Find where the given text appears and provide that cell's center as (x, y) coordinate. 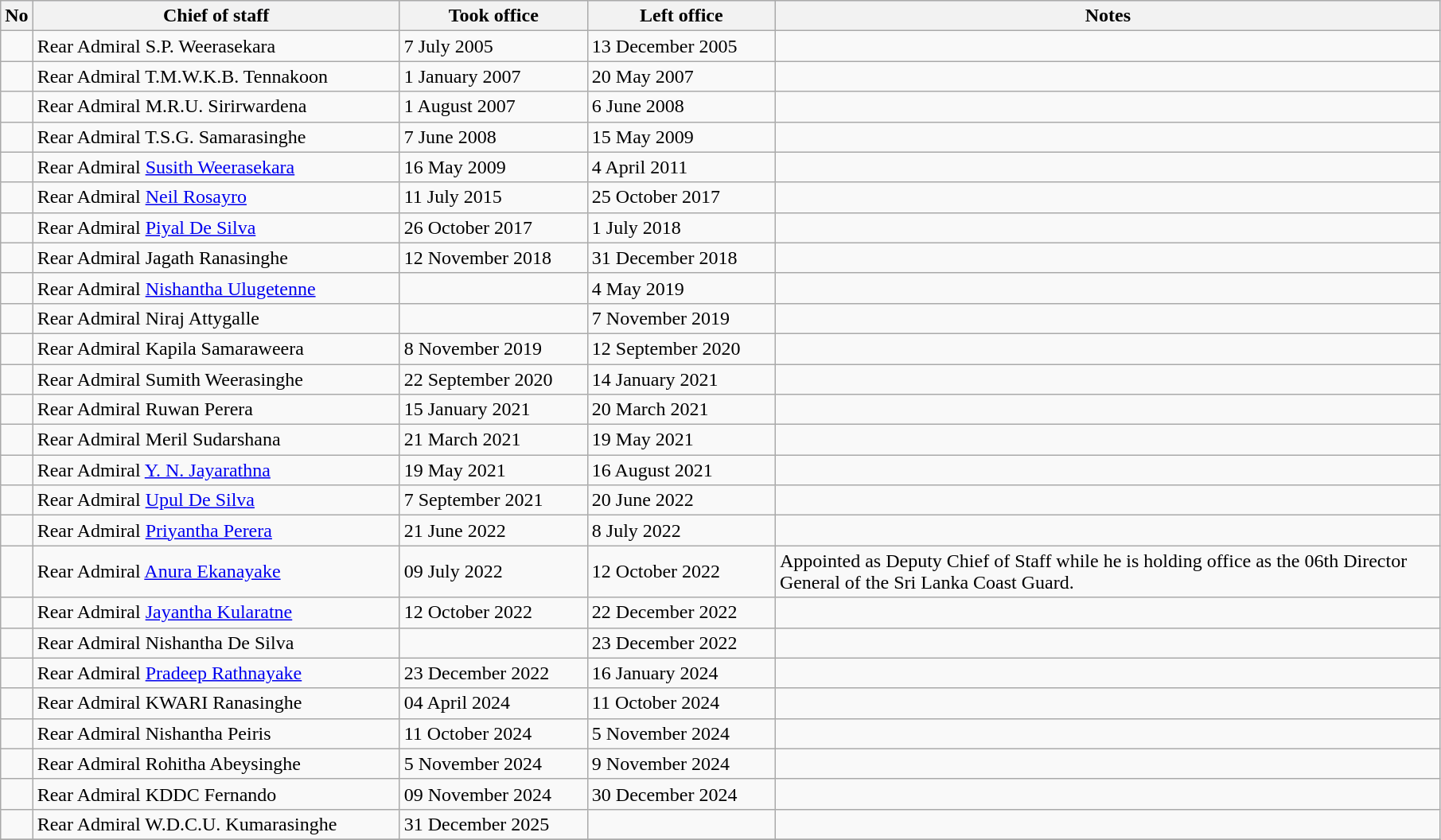
12 September 2020 (681, 348)
22 September 2020 (493, 379)
1 July 2018 (681, 227)
11 July 2015 (493, 197)
16 May 2009 (493, 167)
4 April 2011 (681, 167)
26 October 2017 (493, 227)
7 June 2008 (493, 137)
Rear Admiral W.D.C.U. Kumarasinghe (216, 824)
Rear Admiral Nishantha Ulugetenne (216, 288)
1 January 2007 (493, 76)
Rear Admiral Anura Ekanayake (216, 571)
04 April 2024 (493, 703)
Rear Admiral Jayantha Kularatne (216, 612)
Rear Admiral Y. N. Jayarathna (216, 470)
Rear Admiral Upul De Silva (216, 500)
Rear Admiral T.M.W.K.B. Tennakoon (216, 76)
8 November 2019 (493, 348)
12 November 2018 (493, 258)
16 August 2021 (681, 470)
20 May 2007 (681, 76)
Rear Admiral Kapila Samaraweera (216, 348)
21 June 2022 (493, 531)
8 July 2022 (681, 531)
1 August 2007 (493, 107)
Rear Admiral Priyantha Perera (216, 531)
Rear Admiral Jagath Ranasinghe (216, 258)
Rear Admiral T.S.G. Samarasinghe (216, 137)
Rear Admiral S.P. Weerasekara (216, 46)
Rear Admiral Susith Weerasekara (216, 167)
Rear Admiral Pradeep Rathnayake (216, 673)
Took office (493, 16)
Notes (1108, 16)
No (17, 16)
21 March 2021 (493, 440)
Left office (681, 16)
Chief of staff (216, 16)
7 November 2019 (681, 318)
09 November 2024 (493, 794)
7 July 2005 (493, 46)
31 December 2025 (493, 824)
09 July 2022 (493, 571)
20 March 2021 (681, 410)
31 December 2018 (681, 258)
Rear Admiral Ruwan Perera (216, 410)
4 May 2019 (681, 288)
15 May 2009 (681, 137)
Rear Admiral Meril Sudarshana (216, 440)
Rear Admiral M.R.U. Sirirwardena (216, 107)
13 December 2005 (681, 46)
Rear Admiral Nishantha De Silva (216, 643)
Appointed as Deputy Chief of Staff while he is holding office as the 06th Director General of the Sri Lanka Coast Guard. (1108, 571)
25 October 2017 (681, 197)
15 January 2021 (493, 410)
Rear Admiral Niraj Attygalle (216, 318)
Rear Admiral KDDC Fernando (216, 794)
Rear Admiral Sumith Weerasinghe (216, 379)
Rear Admiral Piyal De Silva (216, 227)
Rear Admiral Nishantha Peiris (216, 733)
16 January 2024 (681, 673)
14 January 2021 (681, 379)
Rear Admiral Rohitha Abeysinghe (216, 764)
30 December 2024 (681, 794)
22 December 2022 (681, 612)
20 June 2022 (681, 500)
6 June 2008 (681, 107)
Rear Admiral KWARI Ranasinghe (216, 703)
9 November 2024 (681, 764)
7 September 2021 (493, 500)
Rear Admiral Neil Rosayro (216, 197)
